From the cell containing the given text, extract its center point as (x, y) coordinate. 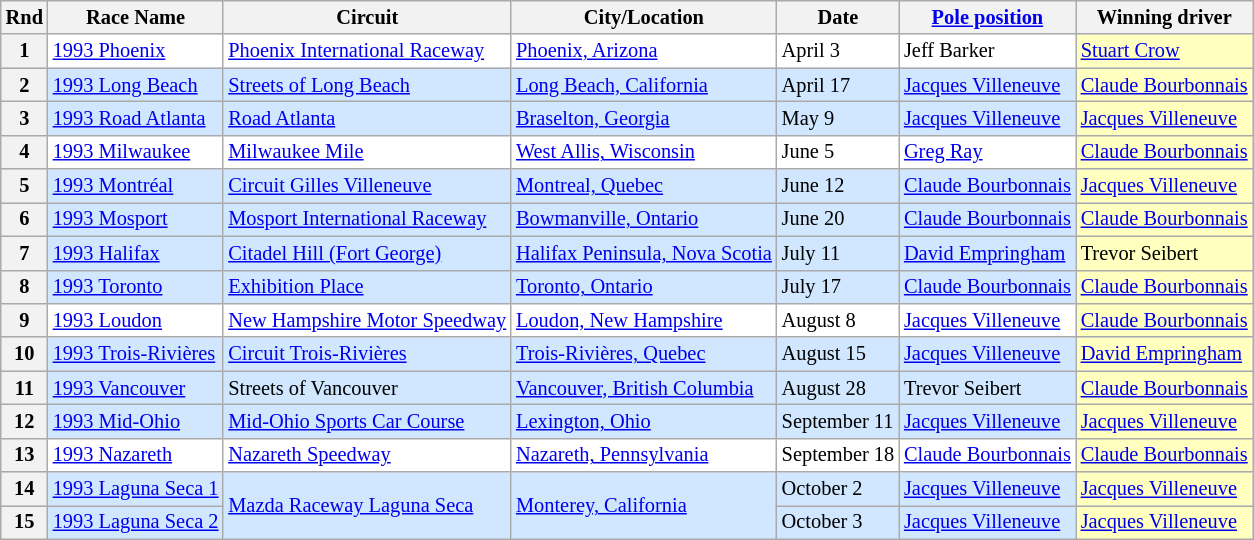
1993 Trois-Rivières (136, 354)
Lexington, Ohio (644, 421)
Rnd (24, 17)
April 17 (838, 85)
1993 Milwaukee (136, 152)
1993 Laguna Seca 1 (136, 489)
Nazareth Speedway (367, 455)
Trois-Rivières, Quebec (644, 354)
Halifax Peninsula, Nova Scotia (644, 253)
Winning driver (1164, 17)
1993 Mosport (136, 219)
Road Atlanta (367, 118)
Race Name (136, 17)
October 3 (838, 522)
August 28 (838, 388)
Monterey, California (644, 506)
Mid-Ohio Sports Car Course (367, 421)
May 9 (838, 118)
14 (24, 489)
Circuit (367, 17)
1993 Vancouver (136, 388)
11 (24, 388)
June 12 (838, 186)
7 (24, 253)
8 (24, 287)
West Allis, Wisconsin (644, 152)
June 5 (838, 152)
6 (24, 219)
Pole position (988, 17)
Exhibition Place (367, 287)
Date (838, 17)
1993 Long Beach (136, 85)
Phoenix International Raceway (367, 51)
Milwaukee Mile (367, 152)
June 20 (838, 219)
1993 Laguna Seca 2 (136, 522)
1993 Loudon (136, 320)
City/Location (644, 17)
Nazareth, Pennsylvania (644, 455)
15 (24, 522)
August 15 (838, 354)
Greg Ray (988, 152)
Streets of Long Beach (367, 85)
October 2 (838, 489)
3 (24, 118)
Mazda Raceway Laguna Seca (367, 506)
Loudon, New Hampshire (644, 320)
Bowmanville, Ontario (644, 219)
Braselton, Georgia (644, 118)
Mosport International Raceway (367, 219)
Jeff Barker (988, 51)
Circuit Gilles Villeneuve (367, 186)
Stuart Crow (1164, 51)
1993 Toronto (136, 287)
August 8 (838, 320)
9 (24, 320)
1993 Montréal (136, 186)
2 (24, 85)
5 (24, 186)
September 18 (838, 455)
1 (24, 51)
September 11 (838, 421)
1993 Road Atlanta (136, 118)
Phoenix, Arizona (644, 51)
1993 Halifax (136, 253)
Citadel Hill (Fort George) (367, 253)
4 (24, 152)
Long Beach, California (644, 85)
13 (24, 455)
Streets of Vancouver (367, 388)
Toronto, Ontario (644, 287)
1993 Mid-Ohio (136, 421)
April 3 (838, 51)
1993 Phoenix (136, 51)
Circuit Trois-Rivières (367, 354)
Vancouver, British Columbia (644, 388)
New Hampshire Motor Speedway (367, 320)
10 (24, 354)
Montreal, Quebec (644, 186)
1993 Nazareth (136, 455)
12 (24, 421)
July 11 (838, 253)
July 17 (838, 287)
